For the text-containing cell, return its midpoint in [X, Y] coordinate format. 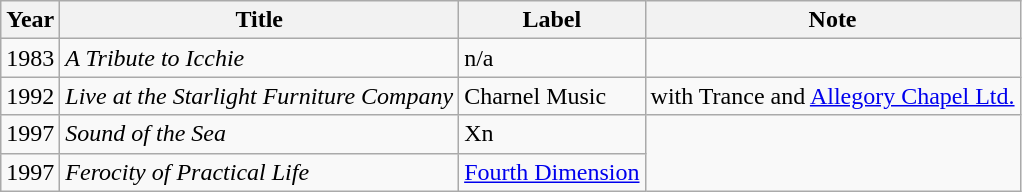
1992 [30, 96]
1983 [30, 58]
Sound of the Sea [260, 134]
with Trance and Allegory Chapel Ltd. [832, 96]
A Tribute to Icchie [260, 58]
Title [260, 20]
Ferocity of Practical Life [260, 172]
n/a [552, 58]
Fourth Dimension [552, 172]
Charnel Music [552, 96]
Note [832, 20]
Year [30, 20]
Live at the Starlight Furniture Company [260, 96]
Xn [552, 134]
Label [552, 20]
